Scan for the cell matching the given text and deliver its [x, y] coordinate at center. 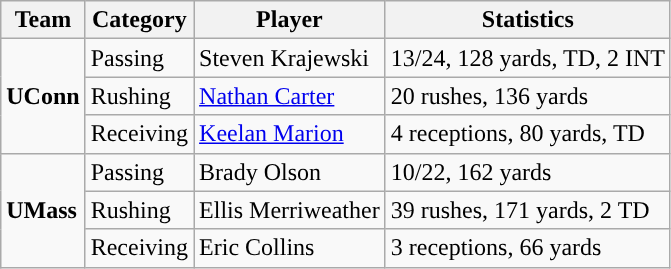
Team [43, 20]
Eric Collins [290, 248]
Brady Olson [290, 172]
3 receptions, 66 yards [528, 248]
20 rushes, 136 yards [528, 96]
13/24, 128 yards, TD, 2 INT [528, 58]
4 receptions, 80 yards, TD [528, 134]
Nathan Carter [290, 96]
Player [290, 20]
Statistics [528, 20]
Steven Krajewski [290, 58]
39 rushes, 171 yards, 2 TD [528, 210]
UMass [43, 210]
Keelan Marion [290, 134]
10/22, 162 yards [528, 172]
Ellis Merriweather [290, 210]
Category [139, 20]
UConn [43, 96]
